Scan for the cell matching the given text and deliver its (X, Y) coordinate at center. 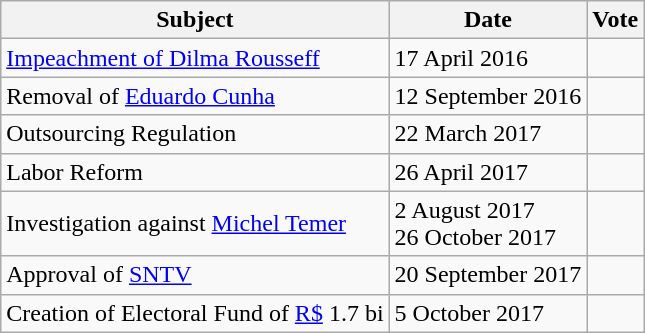
2 August 201726 October 2017 (488, 224)
26 April 2017 (488, 172)
Outsourcing Regulation (195, 134)
Removal of Eduardo Cunha (195, 96)
22 March 2017 (488, 134)
17 April 2016 (488, 58)
Vote (616, 20)
Approval of SNTV (195, 275)
Investigation against Michel Temer (195, 224)
20 September 2017 (488, 275)
Creation of Electoral Fund of R$ 1.7 bi (195, 313)
Labor Reform (195, 172)
5 October 2017 (488, 313)
Impeachment of Dilma Rousseff (195, 58)
Date (488, 20)
Subject (195, 20)
12 September 2016 (488, 96)
